Capture the cell that displays the provided text and extract its (X, Y) central coordinate. 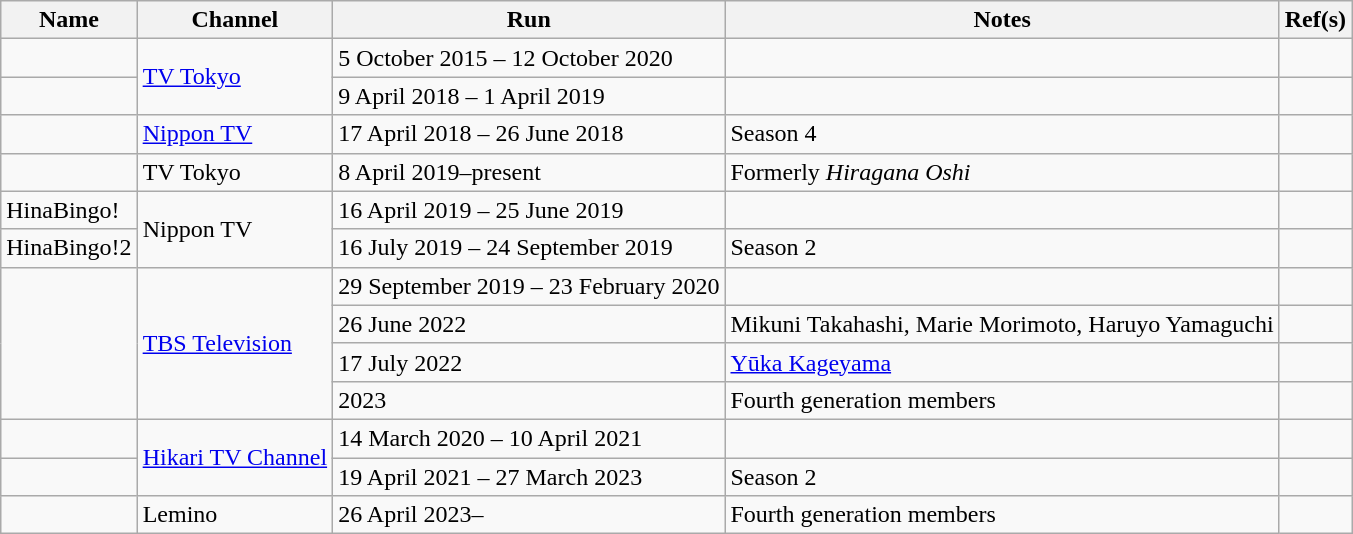
9 April 2018 – 1 April 2019 (529, 96)
Lemino (234, 515)
TBS Television (234, 343)
26 April 2023– (529, 515)
Yūka Kageyama (1002, 362)
29 September 2019 – 23 February 2020 (529, 286)
19 April 2021 – 27 March 2023 (529, 477)
17 July 2022 (529, 362)
Channel (234, 20)
Mikuni Takahashi, Marie Morimoto, Haruyo Yamaguchi (1002, 324)
Ref(s) (1315, 20)
5 October 2015 – 12 October 2020 (529, 58)
16 April 2019 – 25 June 2019 (529, 210)
HinaBingo! (69, 210)
8 April 2019–present (529, 172)
Formerly Hiragana Oshi (1002, 172)
Season 4 (1002, 134)
Run (529, 20)
Name (69, 20)
16 July 2019 – 24 September 2019 (529, 248)
17 April 2018 – 26 June 2018 (529, 134)
Notes (1002, 20)
Hikari TV Channel (234, 457)
14 March 2020 – 10 April 2021 (529, 438)
26 June 2022 (529, 324)
HinaBingo!2 (69, 248)
2023 (529, 400)
